Output the [x, y] coordinate of the center of the cell containing the given text.  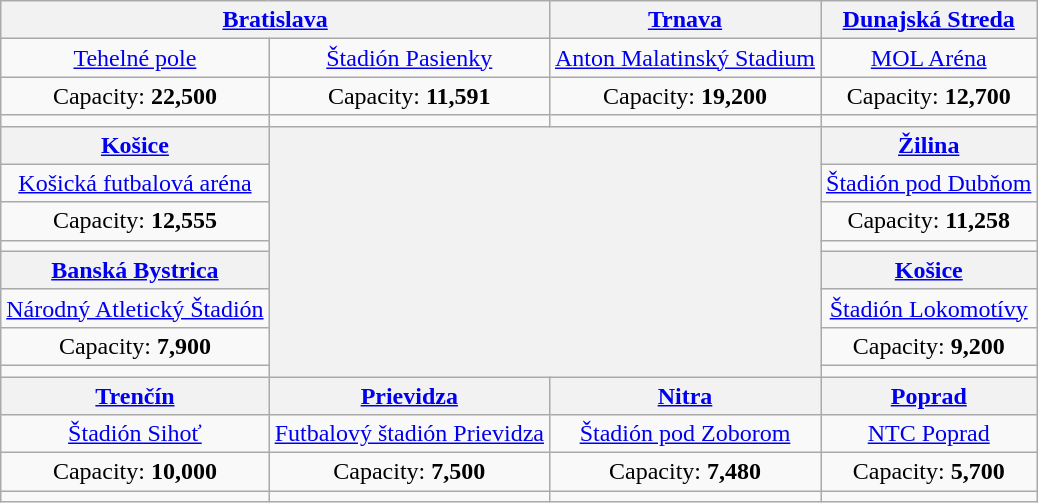
Capacity: 7,900 [135, 346]
Capacity: 22,500 [135, 96]
Žilina [929, 145]
Nitra [684, 395]
Bratislava [276, 20]
MOL Aréna [929, 58]
Capacity: 12,700 [929, 96]
Štadión Sihoť [135, 434]
Capacity: 7,500 [409, 472]
Poprad [929, 395]
Banská Bystrica [135, 270]
Capacity: 9,200 [929, 346]
Capacity: 11,258 [929, 221]
Capacity: 11,591 [409, 96]
Anton Malatinský Stadium [684, 58]
Capacity: 7,480 [684, 472]
Košická futbalová aréna [135, 183]
Capacity: 12,555 [135, 221]
Capacity: 5,700 [929, 472]
Štadión pod Dubňom [929, 183]
Štadión Pasienky [409, 58]
Trenčín [135, 395]
Národný Atletický Štadión [135, 308]
Dunajská Streda [929, 20]
Prievidza [409, 395]
Capacity: 19,200 [684, 96]
Štadión pod Zoborom [684, 434]
Tehelné pole [135, 58]
Capacity: 10,000 [135, 472]
Štadión Lokomotívy [929, 308]
NTC Poprad [929, 434]
Trnava [684, 20]
Futbalový štadión Prievidza [409, 434]
